Determine the [X, Y] coordinate at the center of the cell enclosing the given text.  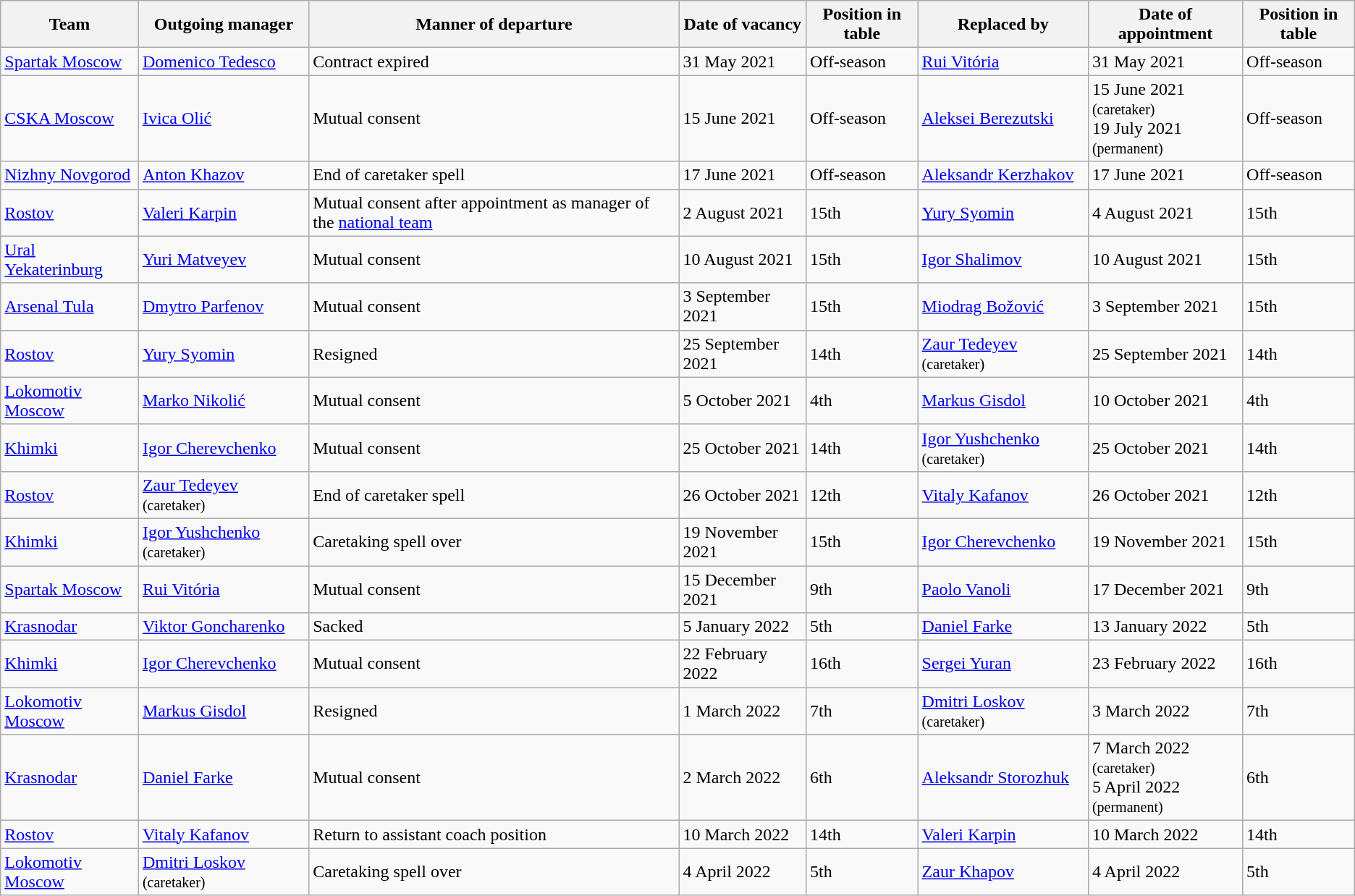
Aleksei Berezutski [1003, 119]
15 June 2021 [743, 119]
22 February 2022 [743, 664]
Replaced by [1003, 25]
Date of appointment [1165, 25]
Aleksandr Kerzhakov [1003, 175]
Nizhny Novgorod [69, 175]
7 March 2022 (caretaker)5 April 2022 (permanent) [1165, 777]
Yuri Matveyev [223, 259]
Igor Shalimov [1003, 259]
Outgoing manager [223, 25]
Manner of departure [494, 25]
5 October 2021 [743, 401]
Sergei Yuran [1003, 664]
Miodrag Božović [1003, 307]
17 December 2021 [1165, 589]
Zaur Khapov [1003, 871]
4 August 2021 [1165, 213]
Sacked [494, 627]
2 August 2021 [743, 213]
Arsenal Tula [69, 307]
Marko Nikolić [223, 401]
10 October 2021 [1165, 401]
15 June 2021 (caretaker)19 July 2021 (permanent) [1165, 119]
Return to assistant coach position [494, 834]
Domenico Tedesco [223, 62]
1 March 2022 [743, 711]
2 March 2022 [743, 777]
Ural Yekaterinburg [69, 259]
5 January 2022 [743, 627]
Date of vacancy [743, 25]
Viktor Goncharenko [223, 627]
CSKA Moscow [69, 119]
Dmytro Parfenov [223, 307]
Aleksandr Storozhuk [1003, 777]
Ivica Olić [223, 119]
Paolo Vanoli [1003, 589]
3 March 2022 [1165, 711]
Contract expired [494, 62]
Mutual consent after appointment as manager of the national team [494, 213]
15 December 2021 [743, 589]
23 February 2022 [1165, 664]
Anton Khazov [223, 175]
13 January 2022 [1165, 627]
Team [69, 25]
